From the cell containing the given text, extract its center point as [x, y] coordinate. 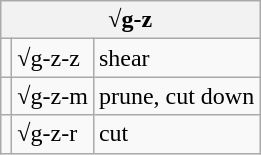
√g-z [130, 20]
√g-z-m [53, 96]
√g-z-r [53, 134]
cut [176, 134]
shear [176, 58]
prune, cut down [176, 96]
√g-z-z [53, 58]
